Find where the given text appears and provide that cell's center as (x, y) coordinate. 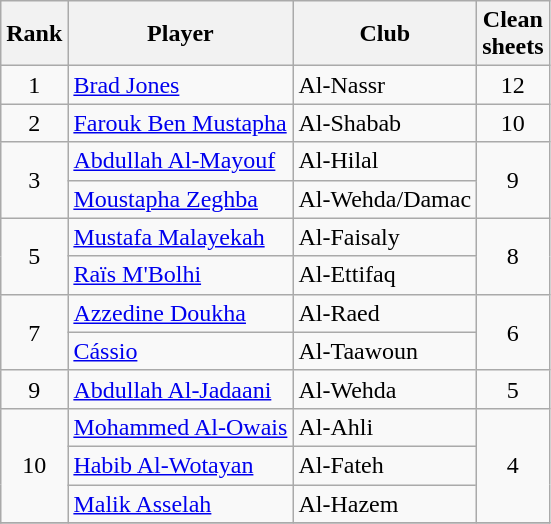
Club (385, 34)
Al-Raed (385, 313)
Al-Wehda (385, 389)
Al-Fateh (385, 465)
6 (513, 332)
Al-Wehda/Damac (385, 199)
8 (513, 256)
Farouk Ben Mustapha (180, 123)
Al-Hilal (385, 161)
Mohammed Al-Owais (180, 427)
Al-Nassr (385, 85)
3 (34, 180)
Al-Faisaly (385, 237)
Abdullah Al-Jadaani (180, 389)
Raïs M'Bolhi (180, 275)
Al-Ahli (385, 427)
2 (34, 123)
12 (513, 85)
Habib Al-Wotayan (180, 465)
Mustafa Malayekah (180, 237)
Brad Jones (180, 85)
1 (34, 85)
Malik Asselah (180, 503)
Moustapha Zeghba (180, 199)
Cleansheets (513, 34)
Al-Ettifaq (385, 275)
Cássio (180, 351)
7 (34, 332)
Azzedine Doukha (180, 313)
Al-Taawoun (385, 351)
Rank (34, 34)
4 (513, 465)
Al-Shabab (385, 123)
Al-Hazem (385, 503)
Player (180, 34)
Abdullah Al-Mayouf (180, 161)
